Return [X, Y] of the center of cell containing provided text 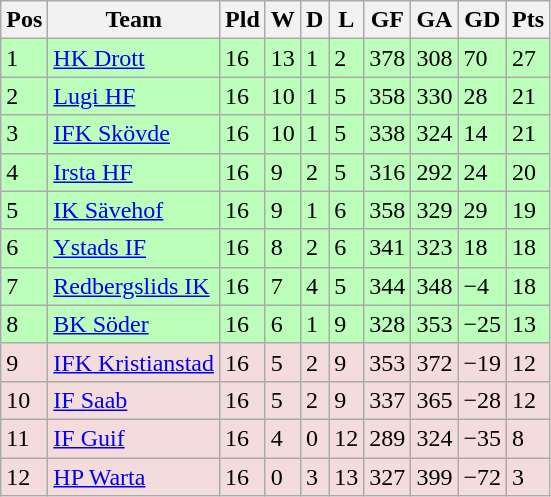
330 [434, 96]
70 [482, 58]
19 [528, 210]
Ystads IF [134, 248]
Redbergslids IK [134, 286]
IK Sävehof [134, 210]
337 [388, 400]
28 [482, 96]
−72 [482, 477]
24 [482, 172]
W [282, 20]
GD [482, 20]
Lugi HF [134, 96]
344 [388, 286]
327 [388, 477]
BK Söder [134, 324]
372 [434, 362]
341 [388, 248]
14 [482, 134]
338 [388, 134]
IFK Kristianstad [134, 362]
−28 [482, 400]
292 [434, 172]
Pld [243, 20]
11 [24, 438]
HK Drott [134, 58]
L [346, 20]
HP Warta [134, 477]
378 [388, 58]
323 [434, 248]
308 [434, 58]
399 [434, 477]
365 [434, 400]
IF Saab [134, 400]
20 [528, 172]
Pos [24, 20]
−4 [482, 286]
Pts [528, 20]
Irsta HF [134, 172]
IF Guif [134, 438]
GF [388, 20]
−19 [482, 362]
29 [482, 210]
D [314, 20]
329 [434, 210]
289 [388, 438]
27 [528, 58]
Team [134, 20]
328 [388, 324]
316 [388, 172]
−25 [482, 324]
−35 [482, 438]
GA [434, 20]
348 [434, 286]
IFK Skövde [134, 134]
